Capture the cell that displays the provided text and extract its (x, y) central coordinate. 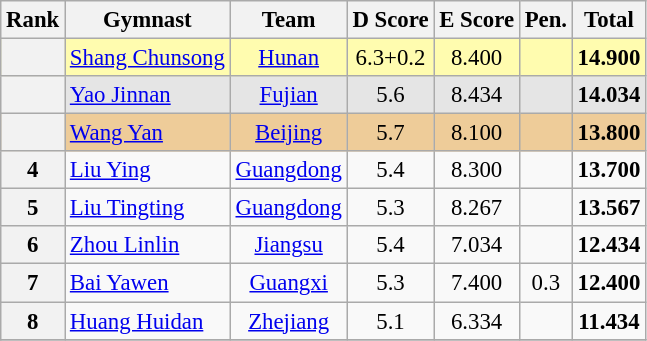
Liu Tingting (148, 208)
7.400 (476, 283)
13.567 (608, 208)
Team (288, 20)
8 (33, 321)
8.100 (476, 133)
12.434 (608, 245)
Yao Jinnan (148, 95)
Beijing (288, 133)
14.034 (608, 95)
5 (33, 208)
4 (33, 170)
D Score (390, 20)
8.300 (476, 170)
Rank (33, 20)
Shang Chunsong (148, 58)
Liu Ying (148, 170)
Pen. (546, 20)
12.400 (608, 283)
11.434 (608, 321)
7.034 (476, 245)
6.334 (476, 321)
Zhejiang (288, 321)
7 (33, 283)
Wang Yan (148, 133)
Huang Huidan (148, 321)
Hunan (288, 58)
Fujian (288, 95)
8.434 (476, 95)
5.1 (390, 321)
8.400 (476, 58)
Zhou Linlin (148, 245)
5.7 (390, 133)
Total (608, 20)
5.6 (390, 95)
Jiangsu (288, 245)
6.3+0.2 (390, 58)
Guangxi (288, 283)
8.267 (476, 208)
E Score (476, 20)
13.700 (608, 170)
6 (33, 245)
14.900 (608, 58)
0.3 (546, 283)
Gymnast (148, 20)
13.800 (608, 133)
Bai Yawen (148, 283)
